Capture the cell that displays the provided text and extract its [X, Y] central coordinate. 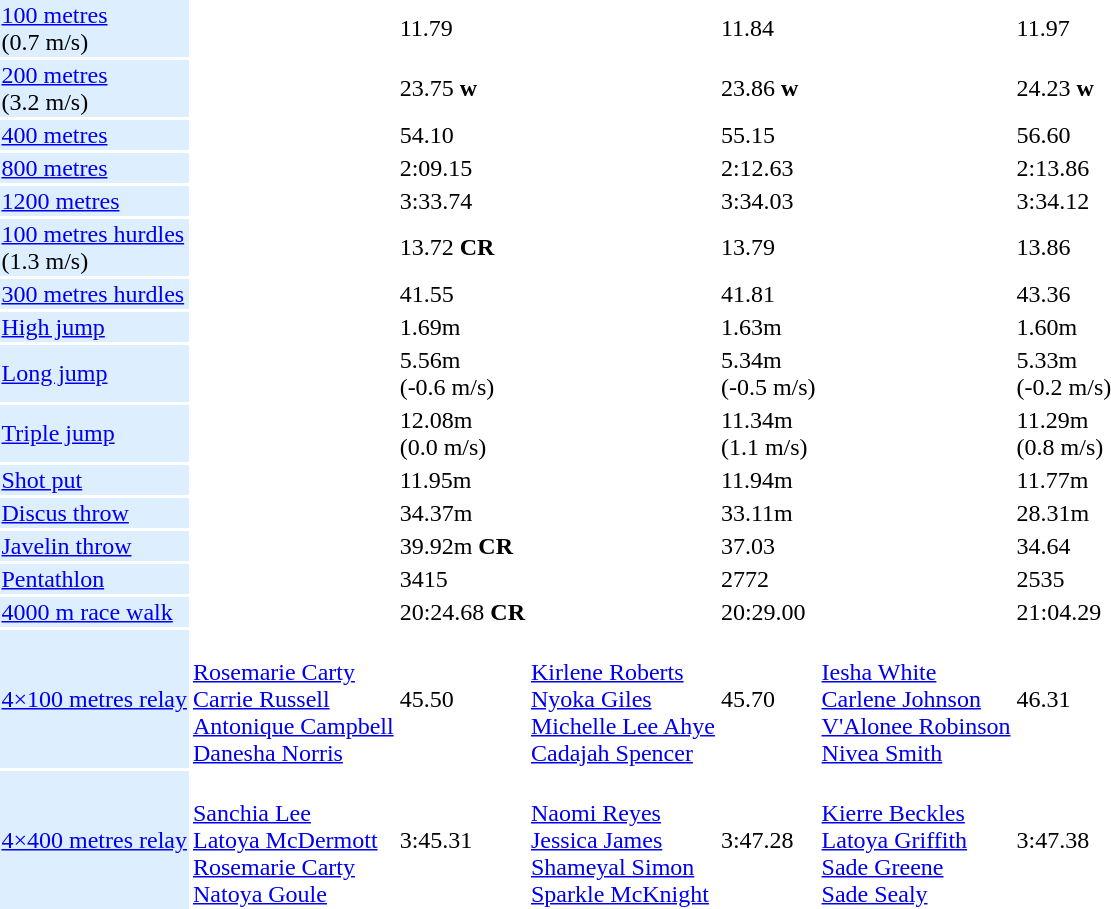
45.70 [768, 699]
11.84 [768, 28]
Shot put [94, 480]
1.69m [462, 327]
3:34.03 [768, 201]
Discus throw [94, 513]
11.34m (1.1 m/s) [768, 434]
2772 [768, 579]
Triple jump [94, 434]
3:45.31 [462, 840]
Kierre Beckles Latoya Griffith Sade Greene Sade Sealy [916, 840]
23.75 w [462, 88]
13.79 [768, 248]
Naomi Reyes Jessica James Shameyal Simon Sparkle McKnight [622, 840]
20:29.00 [768, 612]
Sanchia Lee Latoya McDermott Rosemarie Carty Natoya Goule [293, 840]
2:09.15 [462, 168]
33.11m [768, 513]
3415 [462, 579]
1.63m [768, 327]
1200 metres [94, 201]
3:47.28 [768, 840]
Iesha White Carlene Johnson V'Alonee Robinson Nivea Smith [916, 699]
High jump [94, 327]
11.79 [462, 28]
200 metres (3.2 m/s) [94, 88]
11.95m [462, 480]
54.10 [462, 135]
41.81 [768, 294]
55.15 [768, 135]
Long jump [94, 374]
37.03 [768, 546]
400 metres [94, 135]
4×100 metres relay [94, 699]
23.86 w [768, 88]
Rosemarie Carty Carrie Russell Antonique Campbell Danesha Norris [293, 699]
12.08m (0.0 m/s) [462, 434]
34.37m [462, 513]
41.55 [462, 294]
20:24.68 CR [462, 612]
2:12.63 [768, 168]
100 metres hurdles (1.3 m/s) [94, 248]
3:33.74 [462, 201]
4×400 metres relay [94, 840]
45.50 [462, 699]
4000 m race walk [94, 612]
5.56m (-0.6 m/s) [462, 374]
Javelin throw [94, 546]
Pentathlon [94, 579]
11.94m [768, 480]
13.72 CR [462, 248]
800 metres [94, 168]
300 metres hurdles [94, 294]
5.34m (-0.5 m/s) [768, 374]
100 metres (0.7 m/s) [94, 28]
39.92m CR [462, 546]
Kirlene Roberts Nyoka Giles Michelle Lee Ahye Cadajah Spencer [622, 699]
